Return the (x, y) coordinate for the center point of the cell that contains the specified text.  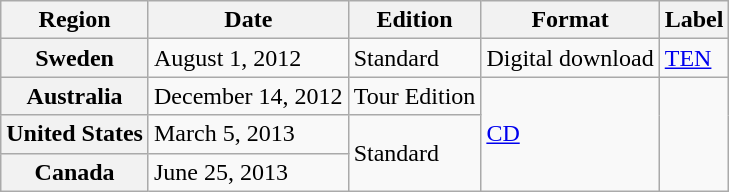
Sweden (75, 58)
United States (75, 134)
Region (75, 20)
March 5, 2013 (248, 134)
TEN (694, 58)
August 1, 2012 (248, 58)
Tour Edition (414, 96)
June 25, 2013 (248, 172)
CD (570, 134)
Label (694, 20)
Edition (414, 20)
Canada (75, 172)
Digital download (570, 58)
Format (570, 20)
Date (248, 20)
December 14, 2012 (248, 96)
Australia (75, 96)
